Detect which cell encompasses the target text, then output its [x, y] center coordinate. 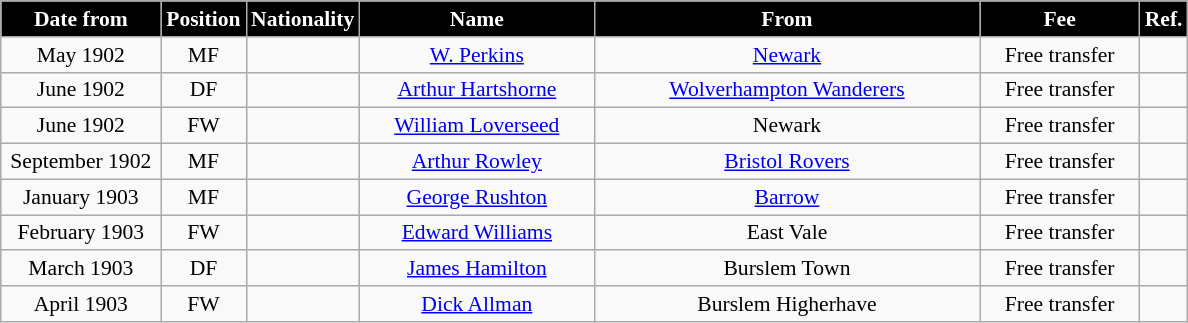
March 1903 [81, 269]
W. Perkins [476, 55]
Ref. [1164, 19]
Name [476, 19]
April 1903 [81, 304]
Barrow [786, 197]
William Loverseed [476, 126]
May 1902 [81, 55]
Burslem Town [786, 269]
Position [204, 19]
January 1903 [81, 197]
George Rushton [476, 197]
Nationality [302, 19]
James Hamilton [476, 269]
Bristol Rovers [786, 162]
Arthur Rowley [476, 162]
Date from [81, 19]
Fee [1060, 19]
September 1902 [81, 162]
February 1903 [81, 233]
Dick Allman [476, 304]
Burslem Higherhave [786, 304]
Wolverhampton Wanderers [786, 90]
Edward Williams [476, 233]
Arthur Hartshorne [476, 90]
East Vale [786, 233]
From [786, 19]
